Provide the [x, y] coordinate of the cell's center where the given text is located.  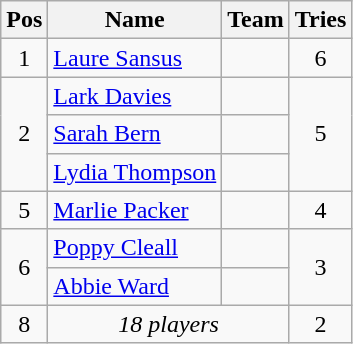
Lydia Thompson [135, 172]
Marlie Packer [135, 210]
3 [320, 267]
Pos [24, 20]
Poppy Cleall [135, 248]
8 [24, 324]
Team [256, 20]
Sarah Bern [135, 134]
Name [135, 20]
Tries [320, 20]
Abbie Ward [135, 286]
4 [320, 210]
Laure Sansus [135, 58]
Lark Davies [135, 96]
1 [24, 58]
18 players [168, 324]
